For the text-containing cell, return its midpoint in [x, y] coordinate format. 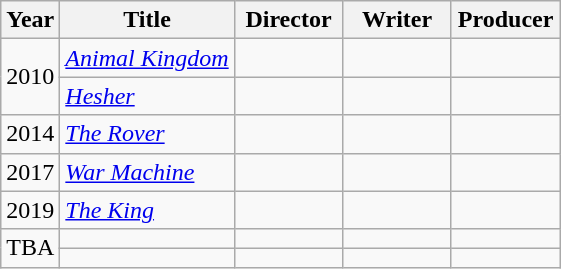
Year [30, 20]
The Rover [147, 134]
The King [147, 210]
Hesher [147, 96]
2014 [30, 134]
Title [147, 20]
Writer [398, 20]
2010 [30, 77]
TBA [30, 248]
Director [288, 20]
Producer [506, 20]
Animal Kingdom [147, 58]
2017 [30, 172]
War Machine [147, 172]
2019 [30, 210]
